Output the (x, y) coordinate of the center of the cell containing the given text.  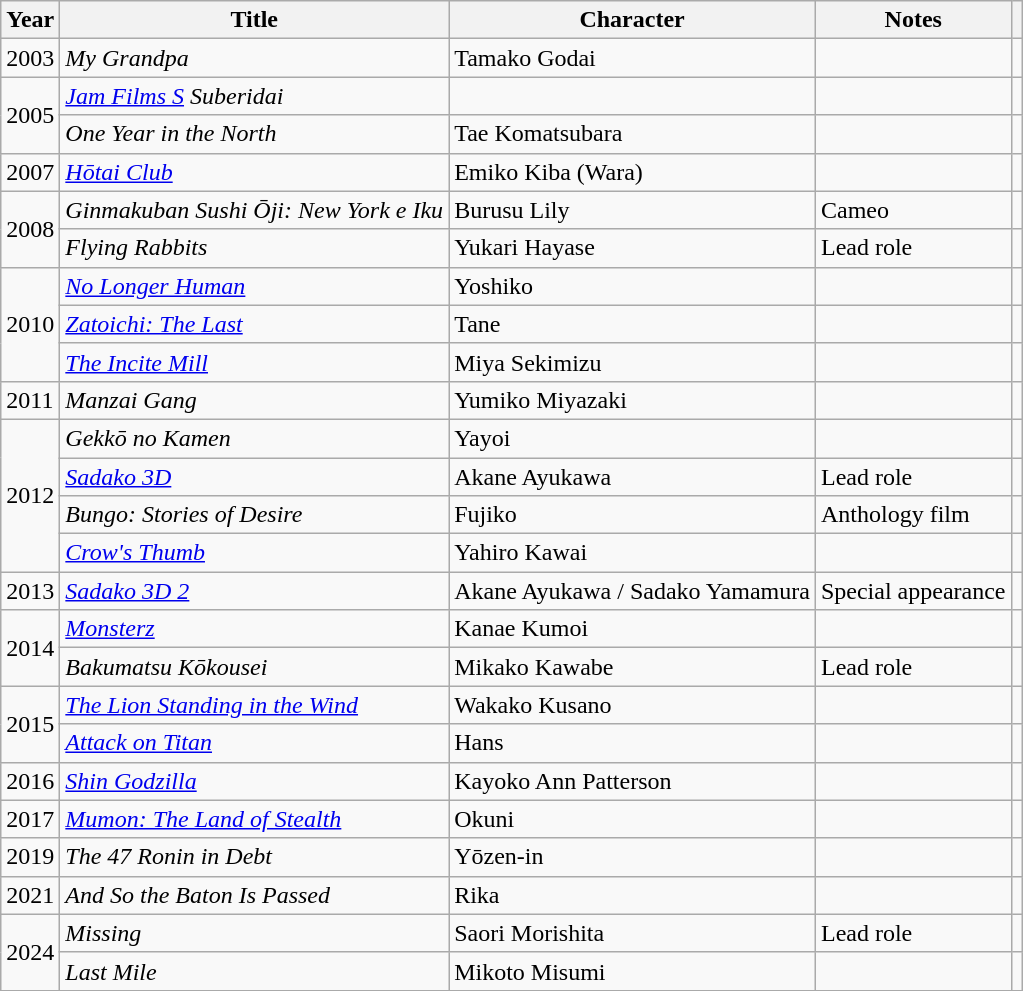
2021 (30, 895)
And So the Baton Is Passed (254, 895)
Kanae Kumoi (632, 629)
The Lion Standing in the Wind (254, 705)
2005 (30, 115)
Yoshiko (632, 286)
Yayoi (632, 438)
Mikako Kawabe (632, 667)
Missing (254, 933)
Saori Morishita (632, 933)
2008 (30, 229)
2017 (30, 819)
Mumon: The Land of Stealth (254, 819)
Emiko Kiba (Wara) (632, 172)
Hans (632, 743)
2014 (30, 648)
Notes (913, 20)
Tane (632, 324)
Cameo (913, 210)
Fujiko (632, 515)
Akane Ayukawa / Sadako Yamamura (632, 591)
Jam Films S Suberidai (254, 96)
Monsterz (254, 629)
2015 (30, 724)
Tae Komatsubara (632, 134)
Shin Godzilla (254, 781)
Special appearance (913, 591)
Sadako 3D 2 (254, 591)
Okuni (632, 819)
Rika (632, 895)
Burusu Lily (632, 210)
The 47 Ronin in Debt (254, 857)
2019 (30, 857)
Mikoto Misumi (632, 971)
Miya Sekimizu (632, 362)
Attack on Titan (254, 743)
Yahiro Kawai (632, 553)
Wakako Kusano (632, 705)
2024 (30, 952)
Title (254, 20)
2016 (30, 781)
Hōtai Club (254, 172)
Akane Ayukawa (632, 477)
My Grandpa (254, 58)
2011 (30, 400)
2012 (30, 495)
Kayoko Ann Patterson (632, 781)
2010 (30, 324)
Character (632, 20)
One Year in the North (254, 134)
Bakumatsu Kōkousei (254, 667)
Sadako 3D (254, 477)
Crow's Thumb (254, 553)
Yōzen-in (632, 857)
Last Mile (254, 971)
Bungo: Stories of Desire (254, 515)
The Incite Mill (254, 362)
2007 (30, 172)
Anthology film (913, 515)
Yumiko Miyazaki (632, 400)
2013 (30, 591)
Yukari Hayase (632, 248)
Gekkō no Kamen (254, 438)
2003 (30, 58)
Flying Rabbits (254, 248)
Ginmakuban Sushi Ōji: New York e Iku (254, 210)
Manzai Gang (254, 400)
Zatoichi: The Last (254, 324)
Year (30, 20)
Tamako Godai (632, 58)
No Longer Human (254, 286)
